From the cell containing the given text, extract its center point as (X, Y) coordinate. 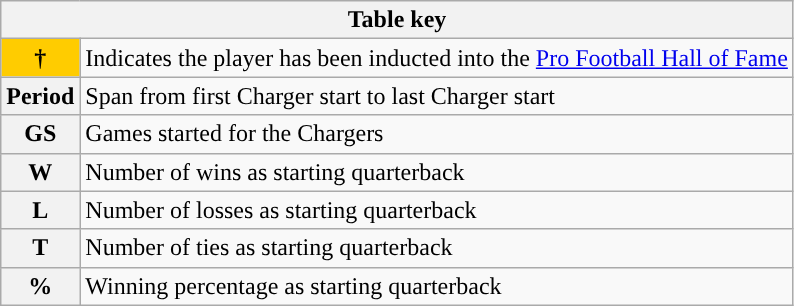
GS (40, 134)
Number of ties as starting quarterback (437, 248)
Span from first Charger start to last Charger start (437, 96)
Table key (398, 20)
Games started for the Chargers (437, 134)
† (40, 58)
L (40, 210)
Indicates the player has been inducted into the Pro Football Hall of Fame (437, 58)
Period (40, 96)
Winning percentage as starting quarterback (437, 286)
% (40, 286)
T (40, 248)
W (40, 172)
Number of wins as starting quarterback (437, 172)
Number of losses as starting quarterback (437, 210)
